Search for the cell housing the specified text and yield its (x, y) center coordinate. 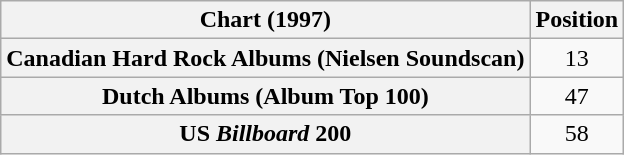
Dutch Albums (Album Top 100) (266, 96)
US Billboard 200 (266, 134)
58 (577, 134)
Position (577, 20)
Canadian Hard Rock Albums (Nielsen Soundscan) (266, 58)
47 (577, 96)
Chart (1997) (266, 20)
13 (577, 58)
